Pinpoint the cell where the given text exists, returning its [X, Y] midpoint coordinate. 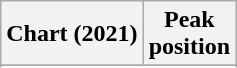
Chart (2021) [72, 34]
Peakposition [189, 34]
